Return the (x, y) coordinate for the center point of the cell that contains the specified text.  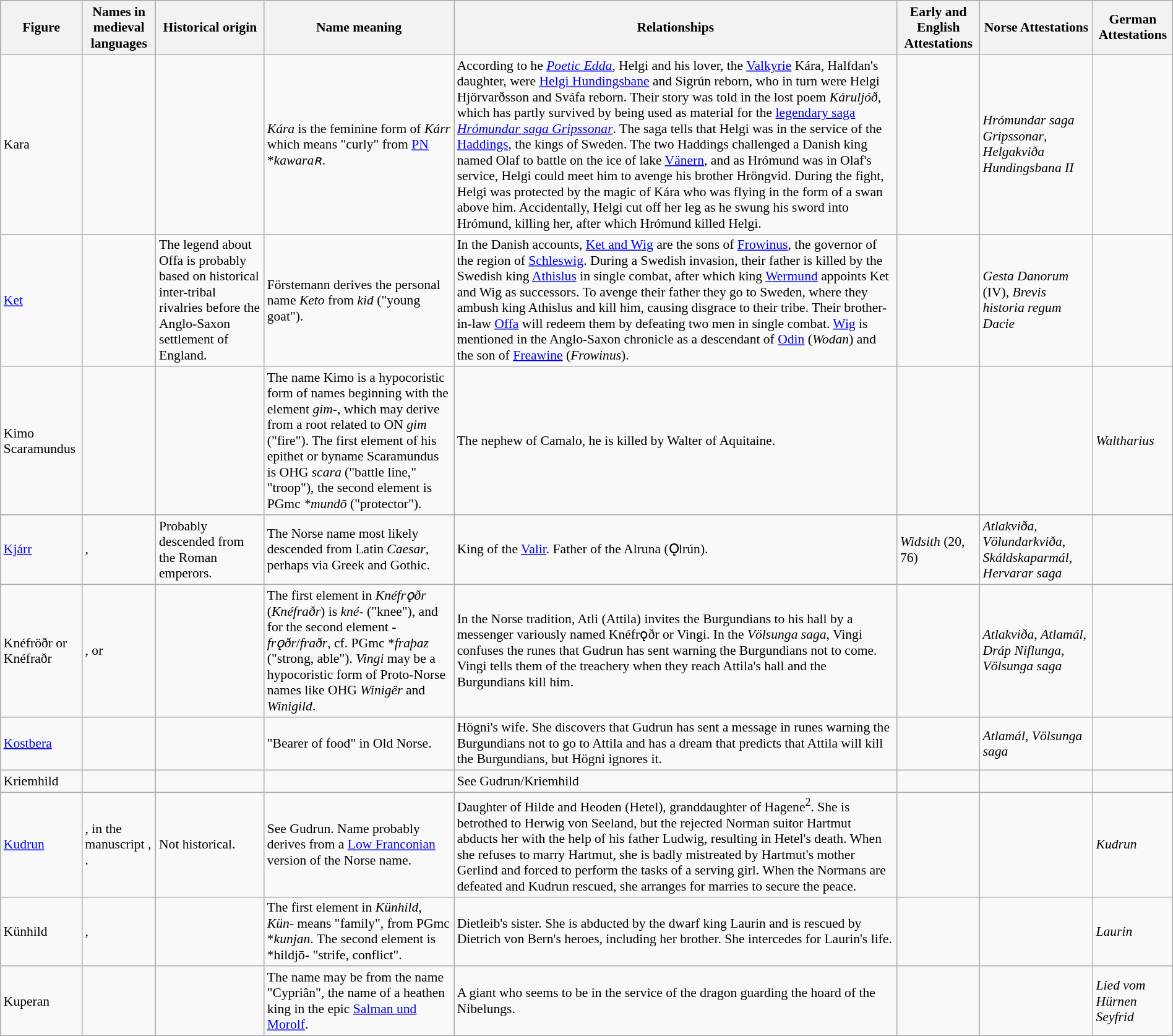
Gesta Danorum (IV), Brevis historia regum Dacie (1036, 300)
Kára is the feminine form of Kárr which means "curly" from PN *kawaraʀ. (359, 145)
Names in medieval languages (119, 27)
Norse Attestations (1036, 27)
Early and English Attestations (939, 27)
King of the Valir. Father of the Alruna (Ǫlrún). (676, 550)
See Gudrun. Name probably derives from a Low Franconian version of the Norse name. (359, 845)
Kjárr (41, 550)
"Bearer of food" in Old Norse. (359, 744)
Name meaning (359, 27)
German Attestations (1133, 27)
Probably descended from the Roman emperors. (210, 550)
The name may be from the name "Cypriân", the name of a heathen king in the epic Salman und Morolf. (359, 1001)
Atlamál, Völsunga saga (1036, 744)
Laurin (1133, 931)
The nephew of Camalo, he is killed by Walter of Aquitaine. (676, 441)
Waltharius (1133, 441)
Hrómundar saga Gripssonar, Helgakviða Hundingsbana II (1036, 145)
See Gudrun/Kriemhild (676, 782)
Atlakviða, Völundarkviða, Skáldskaparmál, Hervarar saga (1036, 550)
Ket (41, 300)
Figure (41, 27)
Historical origin (210, 27)
Knéfröðr or Knéfraðr (41, 650)
Kuperan (41, 1001)
Atlakviða, Atlamál, Dráp Niflunga, Völsunga saga (1036, 650)
Kara (41, 145)
, in the manuscript , . (119, 845)
Kimo Scaramundus (41, 441)
Not historical. (210, 845)
Kriemhild (41, 782)
, or (119, 650)
The legend about Offa is probably based on historical inter-tribal rivalries before the Anglo-Saxon settlement of England. (210, 300)
The Norse name most likely descended from Latin Caesar, perhaps via Greek and Gothic. (359, 550)
The first element in Künhild, Kün- means "family", from PGmc *kunjan. The second element is *hildjō- "strife, conflict". (359, 931)
Künhild (41, 931)
Kostbera (41, 744)
Relationships (676, 27)
Lied vom Hürnen Seyfrid (1133, 1001)
A giant who seems to be in the service of the dragon guarding the hoard of the Nibelungs. (676, 1001)
Förstemann derives the personal name Keto from kid ("young goat"). (359, 300)
Widsith (20, 76) (939, 550)
